Determine the (x, y) coordinate at the center of the cell enclosing the given text.  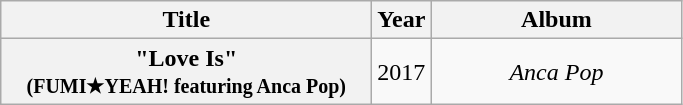
Title (186, 20)
Album (556, 20)
Year (402, 20)
2017 (402, 72)
Anca Pop (556, 72)
"Love Is"(FUMI★YEAH! featuring Anca Pop) (186, 72)
